Determine the [X, Y] coordinate at the center of the cell enclosing the given text.  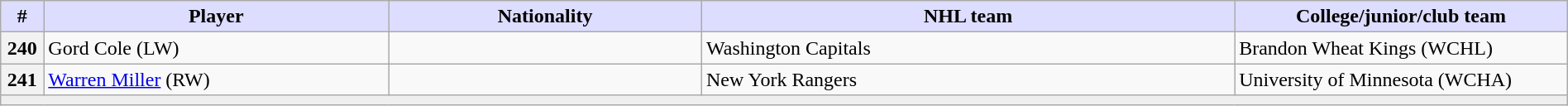
NHL team [968, 17]
241 [22, 79]
New York Rangers [968, 79]
Brandon Wheat Kings (WCHL) [1401, 48]
Warren Miller (RW) [217, 79]
College/junior/club team [1401, 17]
Washington Capitals [968, 48]
# [22, 17]
Gord Cole (LW) [217, 48]
Nationality [546, 17]
Player [217, 17]
240 [22, 48]
University of Minnesota (WCHA) [1401, 79]
